Return the [x, y] coordinate for the center point of the cell that contains the specified text.  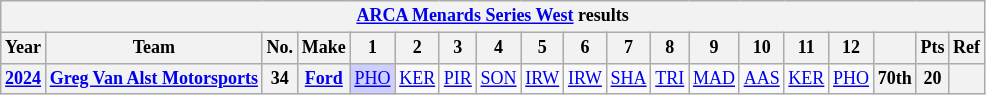
Greg Van Alst Motorsports [154, 78]
5 [542, 48]
Ford [324, 78]
MAD [714, 78]
2024 [24, 78]
11 [806, 48]
8 [670, 48]
SHA [628, 78]
Make [324, 48]
1 [372, 48]
PIR [458, 78]
No. [280, 48]
7 [628, 48]
2 [418, 48]
34 [280, 78]
TRI [670, 78]
70th [894, 78]
Team [154, 48]
ARCA Menards Series West results [493, 16]
6 [586, 48]
10 [762, 48]
9 [714, 48]
Pts [932, 48]
Year [24, 48]
SON [498, 78]
20 [932, 78]
12 [852, 48]
3 [458, 48]
Ref [967, 48]
AAS [762, 78]
4 [498, 48]
